Output the (x, y) coordinate of the center of the cell containing the given text.  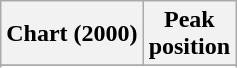
Chart (2000) (72, 34)
Peakposition (189, 34)
